Pinpoint the cell where the given text exists, returning its [x, y] midpoint coordinate. 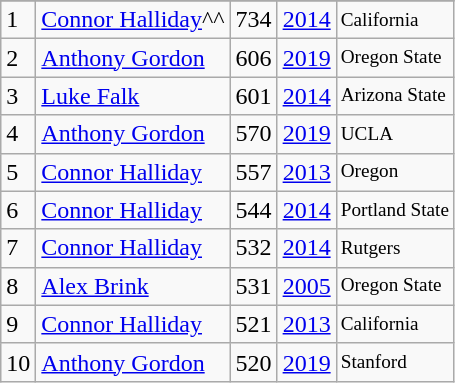
5 [18, 172]
Stanford [394, 362]
570 [254, 134]
2005 [306, 286]
601 [254, 96]
531 [254, 286]
3 [18, 96]
557 [254, 172]
Arizona State [394, 96]
6 [18, 210]
8 [18, 286]
2 [18, 58]
734 [254, 20]
Portland State [394, 210]
520 [254, 362]
606 [254, 58]
532 [254, 248]
Alex Brink [133, 286]
Oregon [394, 172]
7 [18, 248]
Rutgers [394, 248]
Connor Halliday^^ [133, 20]
4 [18, 134]
UCLA [394, 134]
9 [18, 324]
1 [18, 20]
Luke Falk [133, 96]
544 [254, 210]
521 [254, 324]
10 [18, 362]
